Find where the given text appears and provide that cell's center as [X, Y] coordinate. 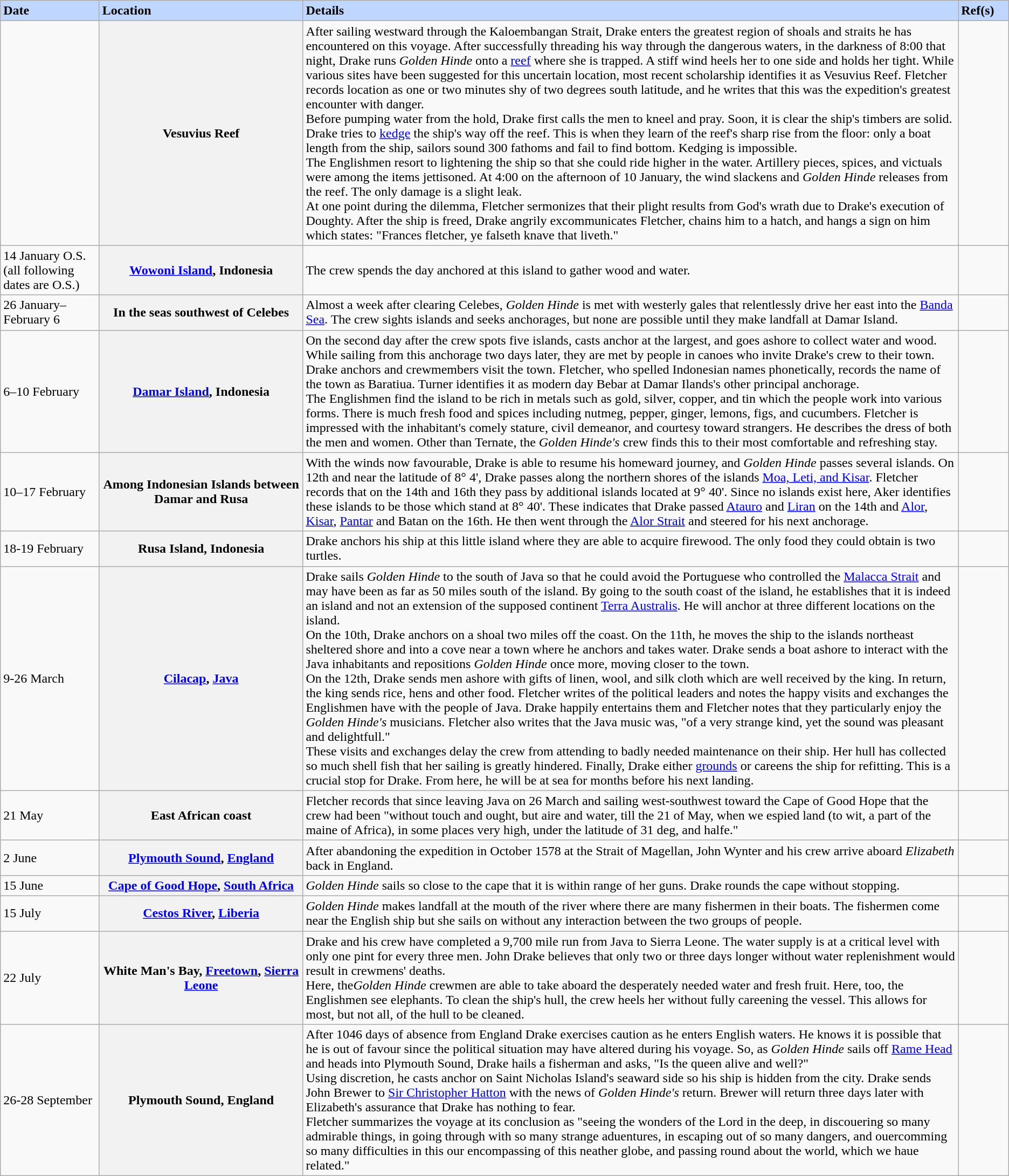
6–10 February [50, 391]
Details [631, 11]
East African coast [201, 815]
15 July [50, 913]
10–17 February [50, 492]
Cilacap, Java [201, 678]
Cestos River, Liberia [201, 913]
Vesuvius Reef [201, 133]
In the seas southwest of Celebes [201, 313]
Date [50, 11]
Rusa Island, Indonesia [201, 549]
Ref(s) [984, 11]
Location [201, 11]
9-26 March [50, 678]
White Man's Bay, Freetown, Sierra Leone [201, 977]
2 June [50, 857]
26-28 September [50, 1100]
18-19 February [50, 549]
15 June [50, 885]
22 July [50, 977]
21 May [50, 815]
26 January–February 6 [50, 313]
Cape of Good Hope, South Africa [201, 885]
Golden Hinde sails so close to the cape that it is within range of her guns. Drake rounds the cape without stopping. [631, 885]
After abandoning the expedition in October 1578 at the Strait of Magellan, John Wynter and his crew arrive aboard Elizabeth back in England. [631, 857]
Drake anchors his ship at this little island where they are able to acquire firewood. The only food they could obtain is two turtles. [631, 549]
Wowoni Island, Indonesia [201, 270]
The crew spends the day anchored at this island to gather wood and water. [631, 270]
14 January O.S. (all following dates are O.S.) [50, 270]
Among Indonesian Islands between Damar and Rusa [201, 492]
Damar Island, Indonesia [201, 391]
